Find where the given text appears and provide that cell's center as (x, y) coordinate. 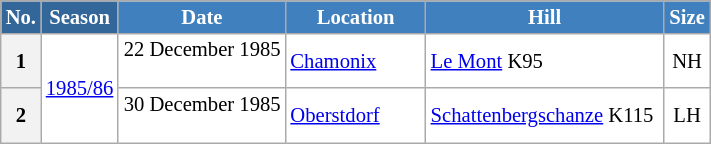
22 December 1985 (202, 60)
Season (80, 16)
Location (355, 16)
1985/86 (80, 88)
LH (686, 116)
Le Mont K95 (545, 60)
Chamonix (355, 60)
Oberstdorf (355, 116)
2 (21, 116)
30 December 1985 (202, 116)
NH (686, 60)
No. (21, 16)
Size (686, 16)
1 (21, 60)
Hill (545, 16)
Schattenbergschanze K115 (545, 116)
Date (202, 16)
